For the text-containing cell, return its midpoint in (x, y) coordinate format. 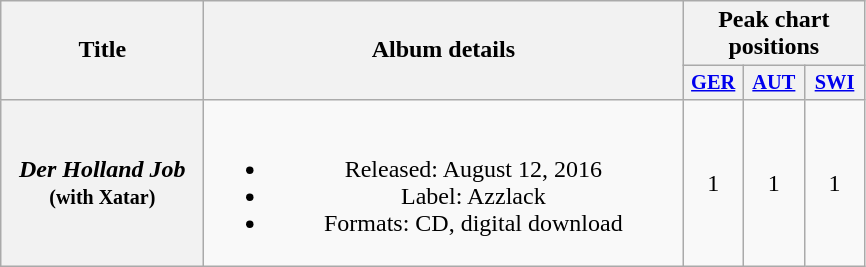
SWI (834, 83)
GER (714, 83)
Album details (444, 50)
AUT (774, 83)
Peak chart positions (774, 34)
Released: August 12, 2016Label: AzzlackFormats: CD, digital download (444, 182)
Der Holland Job(with Xatar) (102, 182)
Title (102, 50)
